From the cell containing the given text, extract its center point as (X, Y) coordinate. 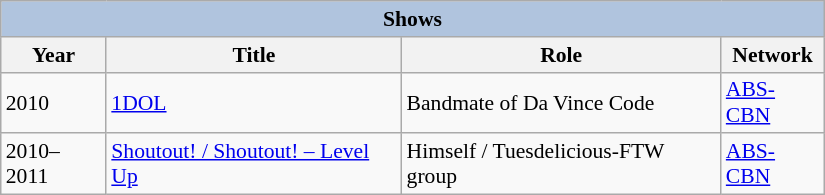
1DOL (254, 102)
Shows (413, 19)
Title (254, 55)
2010–2011 (54, 164)
Himself / Tuesdelicious-FTW group (562, 164)
2010 (54, 102)
Network (772, 55)
Shoutout! / Shoutout! – Level Up (254, 164)
Role (562, 55)
Bandmate of Da Vince Code (562, 102)
Year (54, 55)
